Detect which cell encompasses the target text, then output its (x, y) center coordinate. 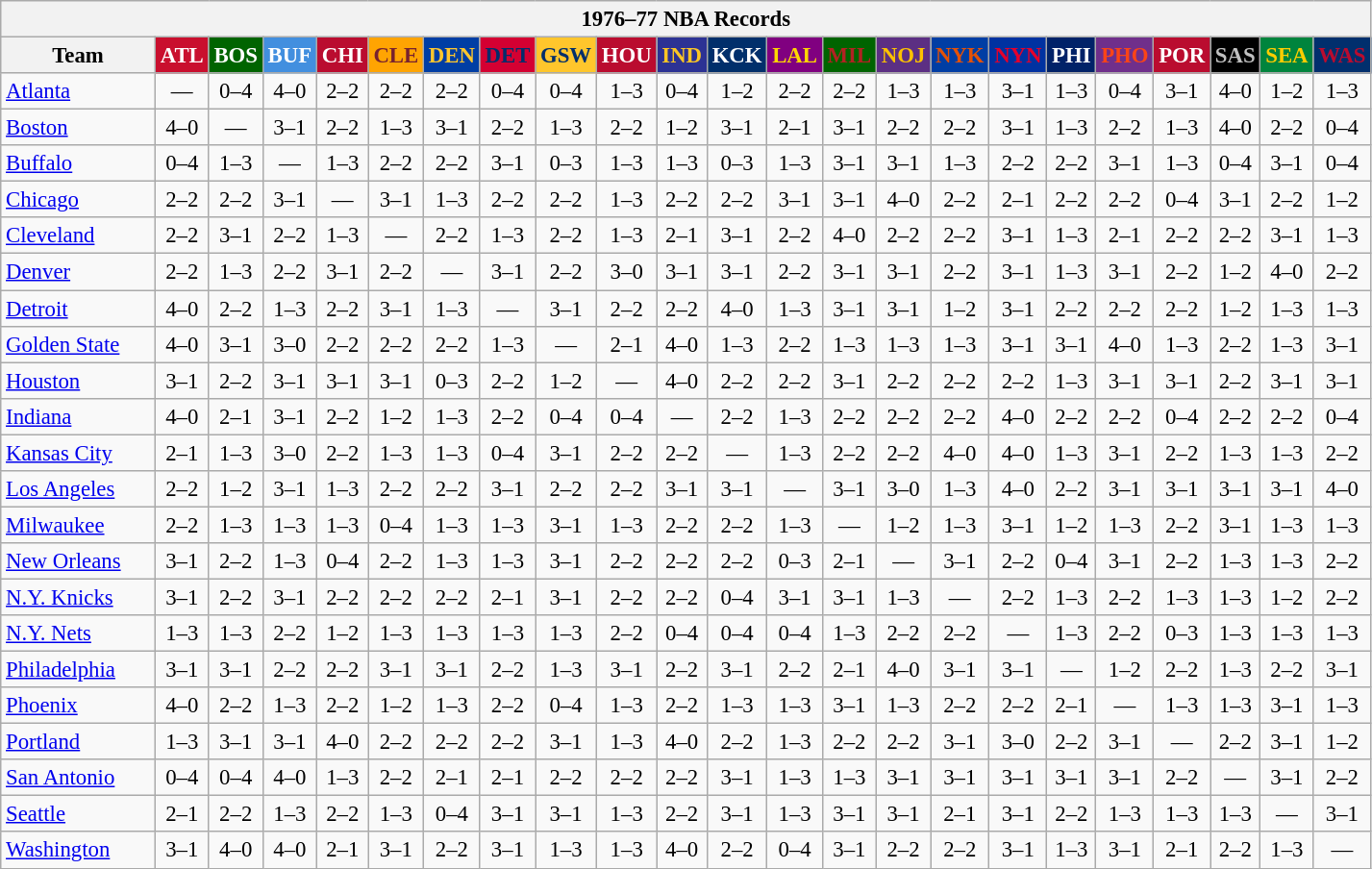
San Antonio (79, 778)
MIL (849, 56)
NOJ (903, 56)
GSW (566, 56)
DET (508, 56)
IND (682, 56)
1976–77 NBA Records (686, 19)
Detroit (79, 309)
HOU (627, 56)
N.Y. Knicks (79, 597)
Golden State (79, 344)
POR (1183, 56)
N.Y. Nets (79, 633)
Denver (79, 272)
WAS (1342, 56)
NYK (960, 56)
Philadelphia (79, 670)
Houston (79, 381)
LAL (794, 56)
DEN (452, 56)
PHO (1125, 56)
SEA (1286, 56)
Team (79, 56)
BOS (236, 56)
Cleveland (79, 236)
KCK (736, 56)
CHI (342, 56)
Portland (79, 742)
Seattle (79, 814)
Atlanta (79, 91)
Kansas City (79, 453)
Milwaukee (79, 525)
BUF (289, 56)
SAS (1235, 56)
PHI (1071, 56)
ATL (182, 56)
NYN (1018, 56)
Indiana (79, 416)
Chicago (79, 200)
Boston (79, 128)
Phoenix (79, 706)
CLE (396, 56)
Washington (79, 851)
New Orleans (79, 561)
Buffalo (79, 163)
Los Angeles (79, 489)
